Find where the given text appears and provide that cell's center as [x, y] coordinate. 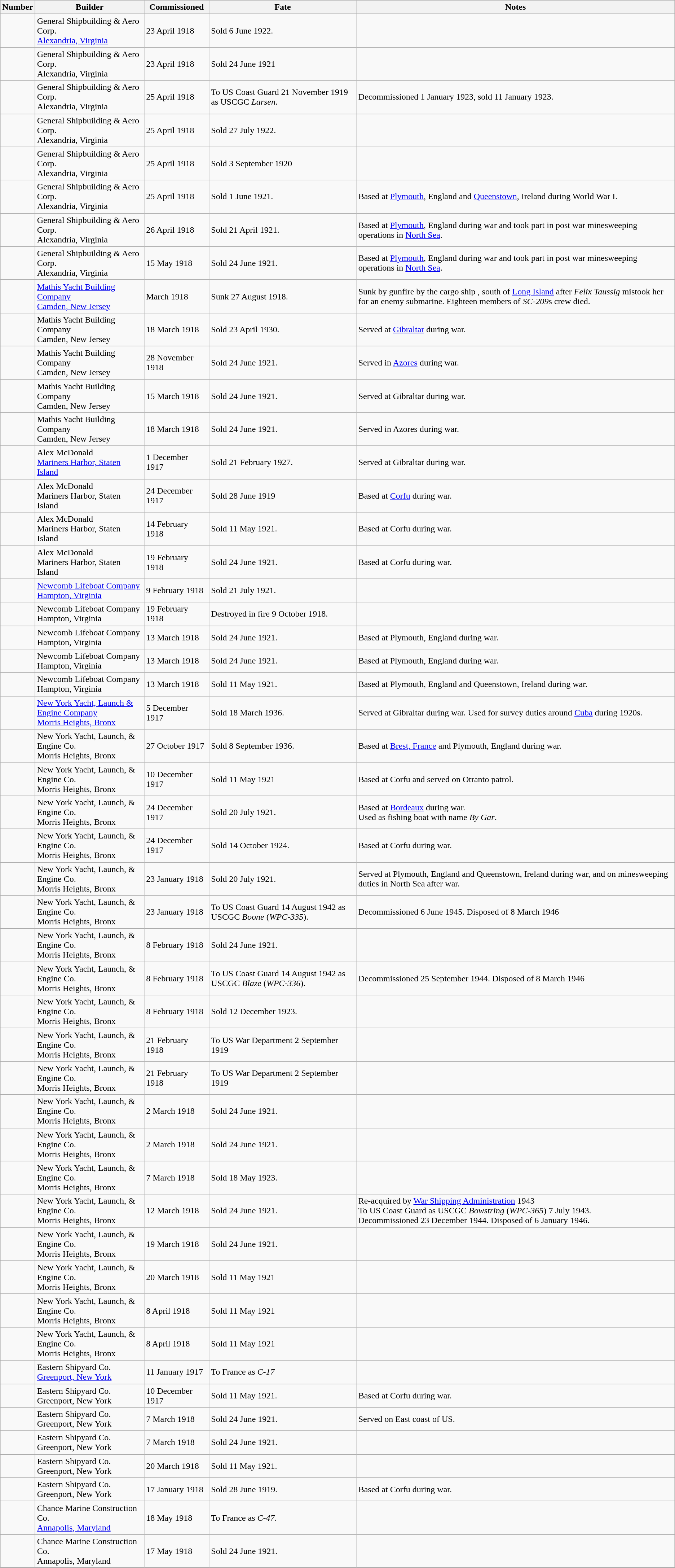
New York Yacht, Launch & Engine CompanyMorris Heights, Bronx [89, 713]
17 May 1918 [177, 1551]
Sold 1 June 1921. [283, 197]
Served at Plymouth, England and Queenstown, Ireland during war, and on minesweeping duties in North Sea after war. [516, 879]
To US Coast Guard 14 August 1942 as USCGC Boone (WPC-335). [283, 912]
Commissioned [177, 7]
14 February 1918 [177, 529]
Sold 21 April 1921. [283, 230]
17 January 1918 [177, 1489]
11 January 1917 [177, 1372]
Sold 24 June 1921 [283, 64]
Decommissioned 6 June 1945. Disposed of 8 March 1946 [516, 912]
19 March 1918 [177, 1244]
Number [18, 7]
To US Coast Guard 14 August 1942 as USCGC Blaze (WPC-336). [283, 978]
Sold 23 April 1930. [283, 329]
Based at Plymouth, England and Queenstown, Ireland during war. [516, 684]
Based at Plymouth, England and Queenstown, Ireland during World War I. [516, 197]
Notes [516, 7]
5 December 1917 [177, 713]
Sold 18 March 1936. [283, 713]
Sold 8 September 1936. [283, 746]
Sold 12 December 1923. [283, 1012]
To France as C-17 [283, 1372]
Based at Brest, France and Plymouth, England during war. [516, 746]
Sold 21 February 1927. [283, 463]
Fate [283, 7]
15 May 1918 [177, 263]
Sunk 27 August 1918. [283, 296]
1 December 1917 [177, 463]
To US Coast Guard 21 November 1919 as USCGC Larsen. [283, 97]
15 March 1918 [177, 396]
Sold 18 May 1923. [283, 1178]
Decommissioned 1 January 1923, sold 11 January 1923. [516, 97]
Decommissioned 25 September 1944. Disposed of 8 March 1946 [516, 978]
March 1918 [177, 296]
Sold 28 June 1919. [283, 1489]
Served on East coast of US. [516, 1419]
Sold 27 July 1922. [283, 130]
18 May 1918 [177, 1518]
28 November 1918 [177, 363]
9 February 1918 [177, 590]
26 April 1918 [177, 230]
Served at Gibraltar during war. Used for survey duties around Cuba during 1920s. [516, 713]
Sold 21 July 1921. [283, 590]
Sold 6 June 1922. [283, 31]
27 October 1917 [177, 746]
To France as C-47. [283, 1518]
Sold 14 October 1924. [283, 845]
Based at Corfu and served on Otranto patrol. [516, 779]
12 March 1918 [177, 1211]
Builder [89, 7]
Sold 28 June 1919 [283, 496]
Sold 3 September 1920 [283, 163]
Destroyed in fire 9 October 1918. [283, 614]
Based at Bordeaux during war.Used as fishing boat with name By Gar. [516, 812]
